For the text-containing cell, return its midpoint in [x, y] coordinate format. 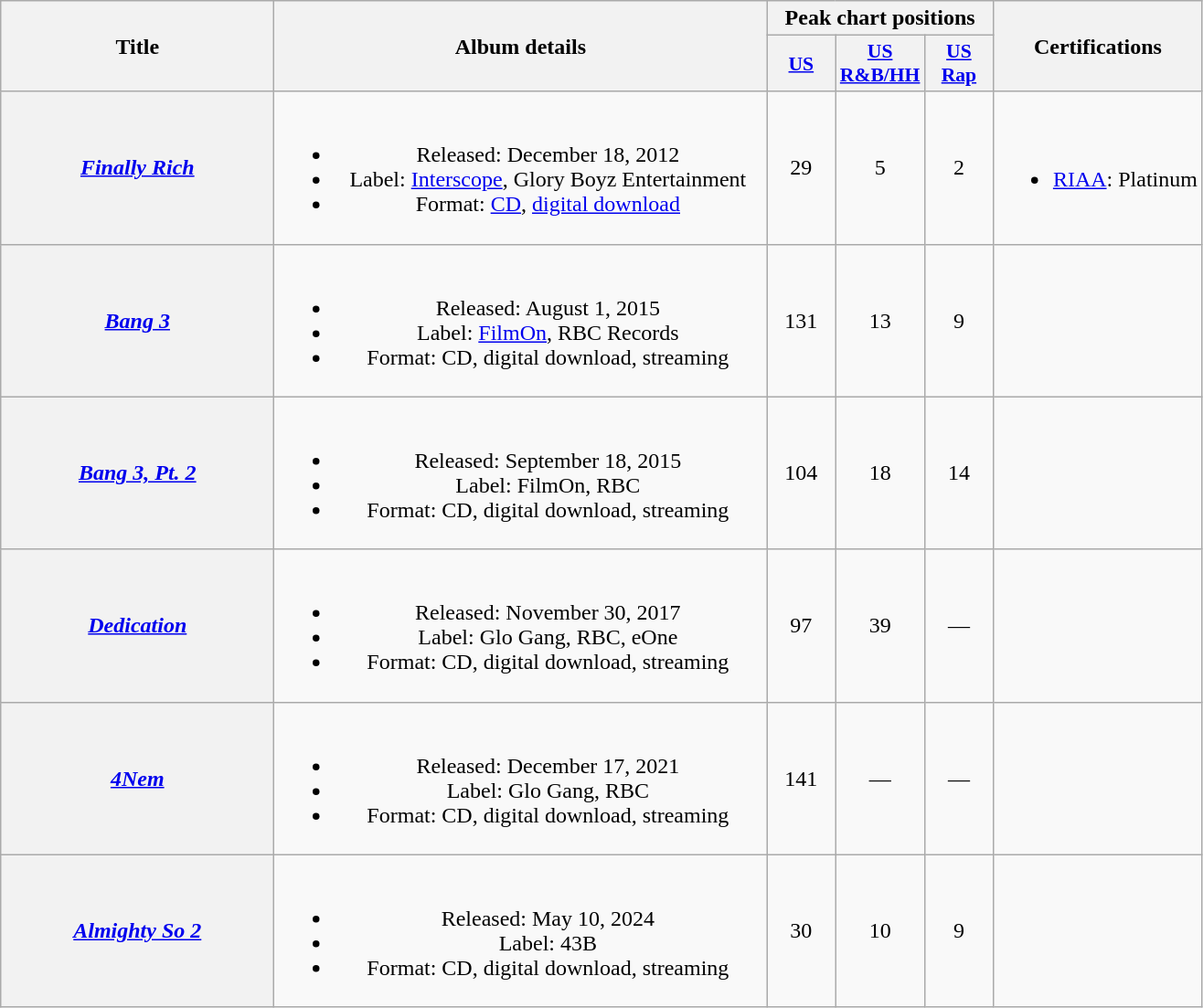
104 [801, 473]
Released: December 18, 2012Label: Interscope, Glory Boyz EntertainmentFormat: CD, digital download [521, 168]
14 [958, 473]
2 [958, 168]
Almighty So 2 [137, 930]
Bang 3, Pt. 2 [137, 473]
Title [137, 46]
10 [880, 930]
39 [880, 625]
Released: December 17, 2021Label: Glo Gang, RBCFormat: CD, digital download, streaming [521, 779]
13 [880, 320]
Bang 3 [137, 320]
18 [880, 473]
30 [801, 930]
US R&B/HH [880, 64]
Album details [521, 46]
4Nem [137, 779]
RIAA: Platinum [1097, 168]
US [801, 64]
131 [801, 320]
5 [880, 168]
Certifications [1097, 46]
Released: November 30, 2017Label: Glo Gang, RBC, eOneFormat: CD, digital download, streaming [521, 625]
Peak chart positions [880, 18]
141 [801, 779]
Dedication [137, 625]
Released: August 1, 2015Label: FilmOn, RBC RecordsFormat: CD, digital download, streaming [521, 320]
97 [801, 625]
29 [801, 168]
Finally Rich [137, 168]
Released: May 10, 2024Label: 43BFormat: CD, digital download, streaming [521, 930]
Released: September 18, 2015Label: FilmOn, RBCFormat: CD, digital download, streaming [521, 473]
USRap [958, 64]
